Locate the cell with the specified text and output its [X, Y] center coordinate. 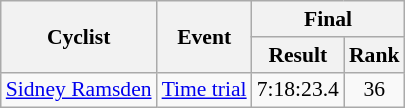
Rank [374, 55]
Sidney Ramsden [79, 90]
36 [374, 90]
Final [328, 19]
Result [298, 55]
Event [204, 36]
7:18:23.4 [298, 90]
Cyclist [79, 36]
Time trial [204, 90]
